Provide the [X, Y] coordinate of the cell's center where the given text is located.  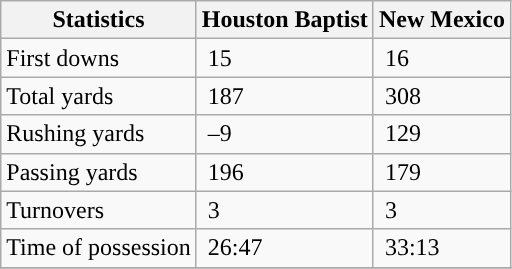
Time of possession [99, 248]
Houston Baptist [284, 20]
Turnovers [99, 210]
Total yards [99, 96]
–9 [284, 134]
First downs [99, 58]
Passing yards [99, 172]
308 [442, 96]
129 [442, 134]
15 [284, 58]
26:47 [284, 248]
Statistics [99, 20]
187 [284, 96]
16 [442, 58]
179 [442, 172]
33:13 [442, 248]
196 [284, 172]
New Mexico [442, 20]
Rushing yards [99, 134]
